Pinpoint the cell where the given text exists, returning its [X, Y] midpoint coordinate. 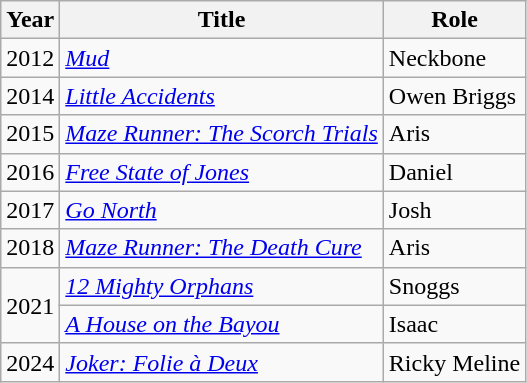
2014 [30, 96]
2024 [30, 362]
Free State of Jones [222, 172]
2021 [30, 305]
Year [30, 20]
Owen Briggs [454, 96]
2018 [30, 248]
Joker: Folie à Deux [222, 362]
Neckbone [454, 58]
Role [454, 20]
A House on the Bayou [222, 324]
12 Mighty Orphans [222, 286]
2017 [30, 210]
2015 [30, 134]
Title [222, 20]
Little Accidents [222, 96]
Go North [222, 210]
Josh [454, 210]
2016 [30, 172]
Snoggs [454, 286]
Maze Runner: The Death Cure [222, 248]
Maze Runner: The Scorch Trials [222, 134]
Mud [222, 58]
Ricky Meline [454, 362]
Daniel [454, 172]
Isaac [454, 324]
2012 [30, 58]
